Search for the cell housing the specified text and yield its (x, y) center coordinate. 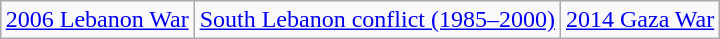
2014 Gaza War (640, 20)
South Lebanon conflict (1985–2000) (377, 20)
2006 Lebanon War (97, 20)
